For the text-containing cell, return its midpoint in [X, Y] coordinate format. 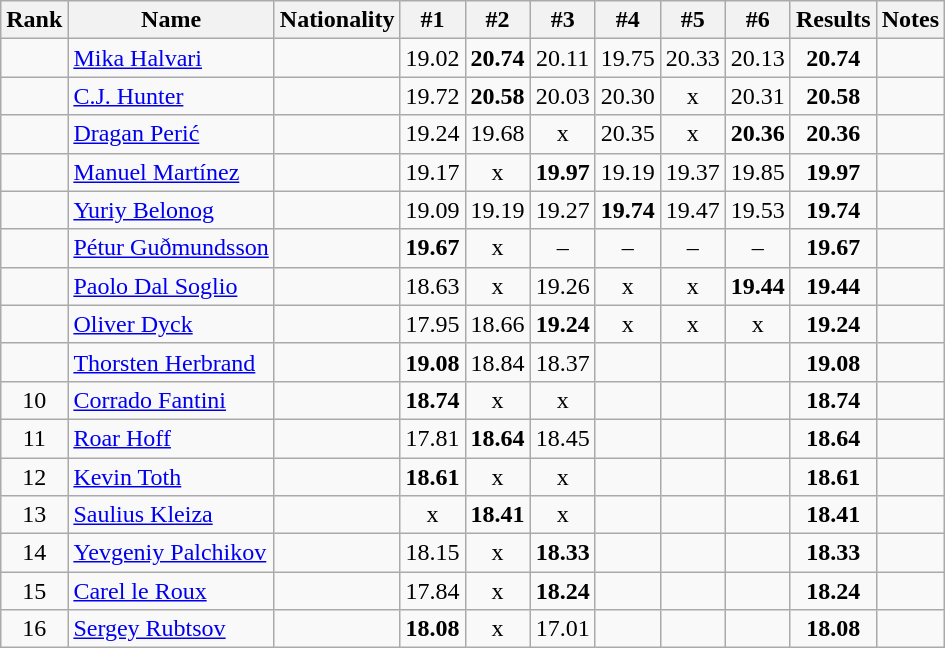
#6 [758, 20]
Mika Halvari [171, 58]
18.15 [432, 553]
Dragan Perić [171, 134]
Pétur Guðmundsson [171, 248]
19.75 [628, 58]
19.68 [498, 134]
Oliver Dyck [171, 324]
20.31 [758, 96]
19.53 [758, 210]
10 [34, 400]
#1 [432, 20]
20.11 [562, 58]
14 [34, 553]
Notes [910, 20]
20.33 [692, 58]
Yuriy Belonog [171, 210]
Nationality [337, 20]
Corrado Fantini [171, 400]
17.01 [562, 629]
#5 [692, 20]
19.85 [758, 172]
18.45 [562, 438]
19.47 [692, 210]
19.37 [692, 172]
19.09 [432, 210]
#3 [562, 20]
19.02 [432, 58]
Manuel Martínez [171, 172]
Yevgeniy Palchikov [171, 553]
#4 [628, 20]
#2 [498, 20]
18.37 [562, 362]
20.13 [758, 58]
18.84 [498, 362]
20.35 [628, 134]
C.J. Hunter [171, 96]
17.95 [432, 324]
11 [34, 438]
Kevin Toth [171, 477]
Saulius Kleiza [171, 515]
19.26 [562, 286]
12 [34, 477]
20.30 [628, 96]
20.03 [562, 96]
Thorsten Herbrand [171, 362]
18.66 [498, 324]
Results [833, 20]
19.72 [432, 96]
19.27 [562, 210]
13 [34, 515]
15 [34, 591]
16 [34, 629]
17.84 [432, 591]
Name [171, 20]
18.63 [432, 286]
Paolo Dal Soglio [171, 286]
Roar Hoff [171, 438]
19.17 [432, 172]
Sergey Rubtsov [171, 629]
Rank [34, 20]
17.81 [432, 438]
Carel le Roux [171, 591]
